Scan for the cell matching the given text and deliver its (x, y) coordinate at center. 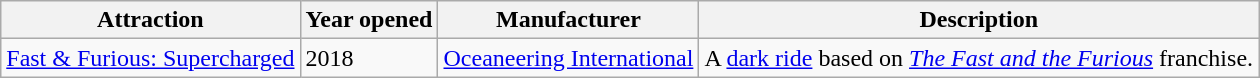
A dark ride based on The Fast and the Furious franchise. (979, 58)
2018 (369, 58)
Attraction (150, 20)
Manufacturer (568, 20)
Oceaneering International (568, 58)
Fast & Furious: Supercharged (150, 58)
Year opened (369, 20)
Description (979, 20)
